From the cell containing the given text, extract its center point as [X, Y] coordinate. 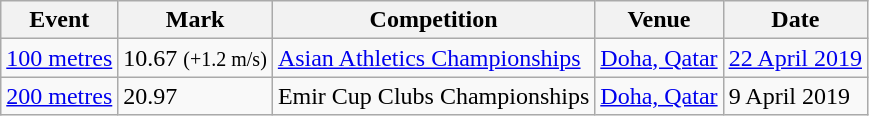
Date [795, 20]
Emir Cup Clubs Championships [433, 96]
Asian Athletics Championships [433, 58]
200 metres [60, 96]
Event [60, 20]
Competition [433, 20]
20.97 [196, 96]
22 April 2019 [795, 58]
Venue [659, 20]
100 metres [60, 58]
10.67 (+1.2 m/s) [196, 58]
9 April 2019 [795, 96]
Mark [196, 20]
